Return [x, y] of the center of cell containing provided text 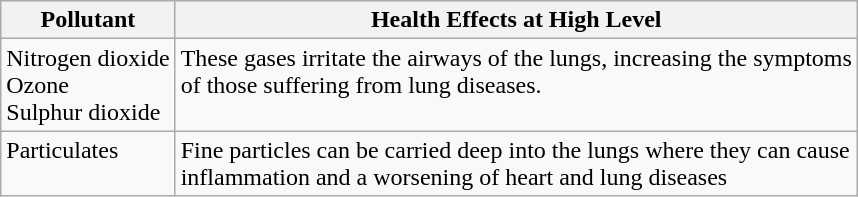
Nitrogen dioxideOzoneSulphur dioxide [88, 85]
Pollutant [88, 20]
These gases irritate the airways of the lungs, increasing the symptomsof those suffering from lung diseases. [516, 85]
Health Effects at High Level [516, 20]
Particulates [88, 164]
Fine particles can be carried deep into the lungs where they can cause inflammation and a worsening of heart and lung diseases [516, 164]
